Output the (x, y) coordinate of the center of the cell containing the given text.  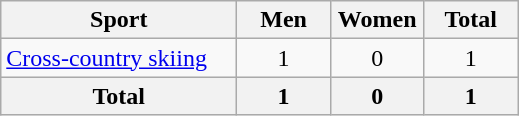
Cross-country skiing (119, 58)
Women (377, 20)
Sport (119, 20)
Men (284, 20)
